Extract the (X, Y) coordinate from the center of the cell holding the provided text.  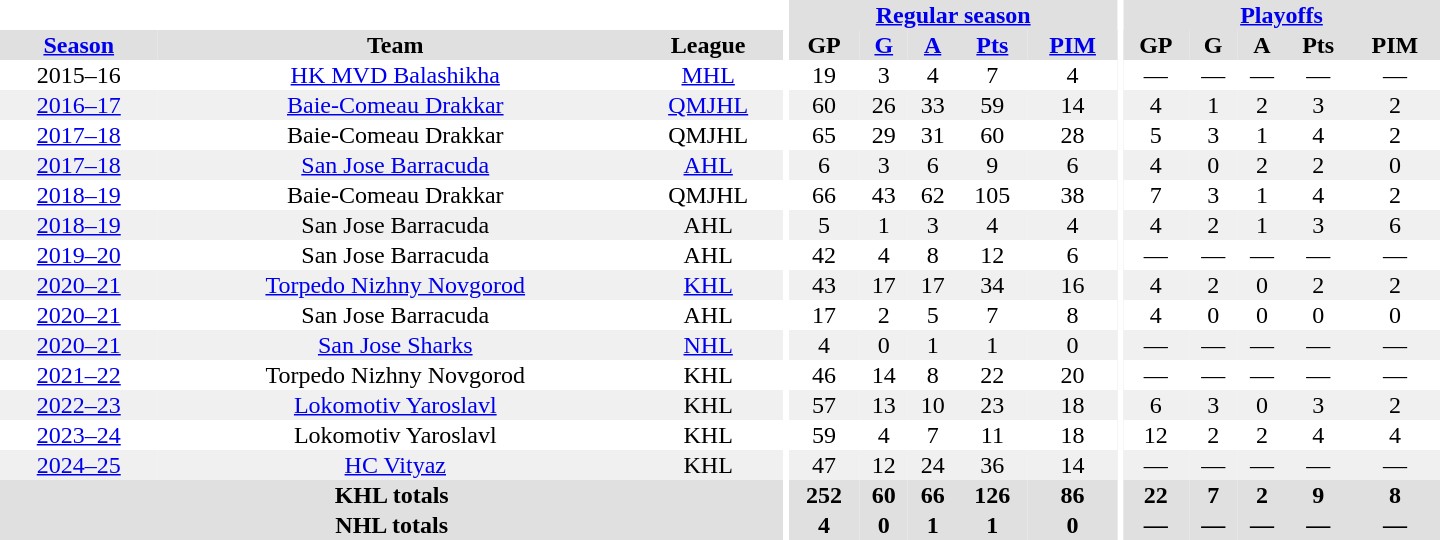
Team (396, 45)
2024–25 (79, 465)
23 (992, 405)
47 (824, 465)
19 (824, 75)
20 (1073, 375)
HK MVD Balashikha (396, 75)
24 (932, 465)
2021–22 (79, 375)
NHL totals (392, 525)
252 (824, 495)
2016–17 (79, 105)
126 (992, 495)
34 (992, 285)
13 (884, 405)
10 (932, 405)
57 (824, 405)
MHL (708, 75)
San Jose Sharks (396, 345)
46 (824, 375)
38 (1073, 195)
42 (824, 255)
2019–20 (79, 255)
2022–23 (79, 405)
105 (992, 195)
29 (884, 135)
Season (79, 45)
36 (992, 465)
31 (932, 135)
2023–24 (79, 435)
Playoffs (1282, 15)
28 (1073, 135)
33 (932, 105)
26 (884, 105)
Regular season (954, 15)
65 (824, 135)
2015–16 (79, 75)
86 (1073, 495)
11 (992, 435)
16 (1073, 285)
HC Vityaz (396, 465)
League (708, 45)
KHL totals (392, 495)
62 (932, 195)
NHL (708, 345)
